Search for the cell housing the specified text and yield its [x, y] center coordinate. 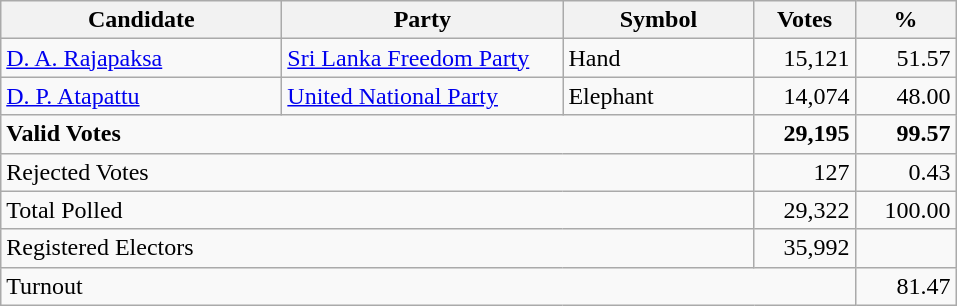
0.43 [906, 172]
D. P. Atapattu [142, 96]
48.00 [906, 96]
Total Polled [378, 210]
99.57 [906, 134]
Symbol [658, 20]
29,195 [804, 134]
Valid Votes [378, 134]
14,074 [804, 96]
81.47 [906, 286]
Votes [804, 20]
Turnout [428, 286]
Party [422, 20]
% [906, 20]
15,121 [804, 58]
51.57 [906, 58]
Registered Electors [378, 248]
127 [804, 172]
United National Party [422, 96]
Rejected Votes [378, 172]
D. A. Rajapaksa [142, 58]
Elephant [658, 96]
29,322 [804, 210]
100.00 [906, 210]
Sri Lanka Freedom Party [422, 58]
Candidate [142, 20]
35,992 [804, 248]
Hand [658, 58]
